Capture the cell that displays the provided text and extract its (X, Y) central coordinate. 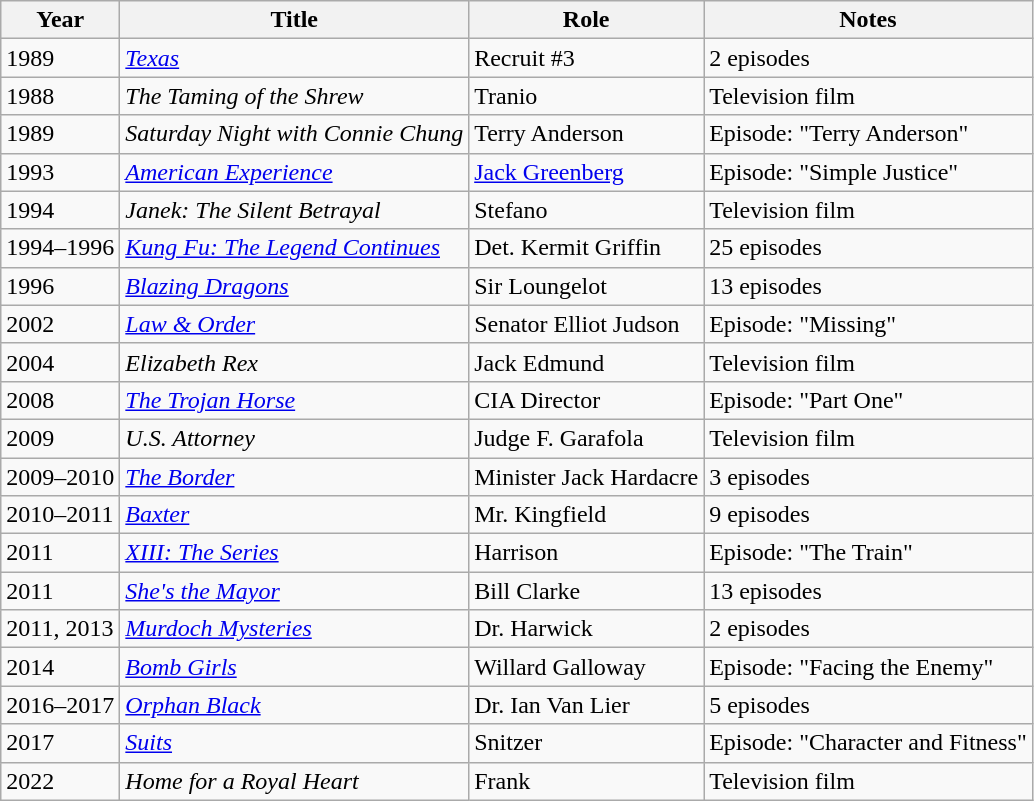
2014 (60, 667)
Jack Greenberg (586, 172)
Saturday Night with Connie Chung (294, 134)
The Border (294, 477)
XIII: The Series (294, 553)
Bill Clarke (586, 591)
5 episodes (868, 705)
Jack Edmund (586, 362)
Mr. Kingfield (586, 515)
Judge F. Garafola (586, 438)
Role (586, 20)
Harrison (586, 553)
Year (60, 20)
2008 (60, 400)
Episode: "The Train" (868, 553)
2022 (60, 781)
Bomb Girls (294, 667)
Tranio (586, 96)
1994–1996 (60, 248)
2010–2011 (60, 515)
Snitzer (586, 743)
Title (294, 20)
1993 (60, 172)
Episode: "Terry Anderson" (868, 134)
Janek: The Silent Betrayal (294, 210)
Episode: "Simple Justice" (868, 172)
Recruit #3 (586, 58)
Blazing Dragons (294, 286)
Dr. Harwick (586, 629)
2009–2010 (60, 477)
The Taming of the Shrew (294, 96)
Texas (294, 58)
2017 (60, 743)
2011, 2013 (60, 629)
Minister Jack Hardacre (586, 477)
Law & Order (294, 324)
2002 (60, 324)
Senator Elliot Judson (586, 324)
1994 (60, 210)
3 episodes (868, 477)
25 episodes (868, 248)
Det. Kermit Griffin (586, 248)
Willard Galloway (586, 667)
9 episodes (868, 515)
1996 (60, 286)
Baxter (294, 515)
Notes (868, 20)
CIA Director (586, 400)
The Trojan Horse (294, 400)
Episode: "Part One" (868, 400)
2009 (60, 438)
Orphan Black (294, 705)
Episode: "Missing" (868, 324)
Murdoch Mysteries (294, 629)
Home for a Royal Heart (294, 781)
2004 (60, 362)
2016–2017 (60, 705)
Sir Loungelot (586, 286)
1988 (60, 96)
U.S. Attorney (294, 438)
She's the Mayor (294, 591)
Dr. Ian Van Lier (586, 705)
Stefano (586, 210)
Elizabeth Rex (294, 362)
Kung Fu: The Legend Continues (294, 248)
Frank (586, 781)
Episode: "Facing the Enemy" (868, 667)
Suits (294, 743)
American Experience (294, 172)
Episode: "Character and Fitness" (868, 743)
Terry Anderson (586, 134)
